Return [x, y] of the center of cell containing provided text 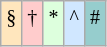
# [94, 24]
§ [12, 24]
^ [74, 24]
† [32, 24]
* [54, 24]
